Output the (X, Y) coordinate of the center of the cell containing the given text.  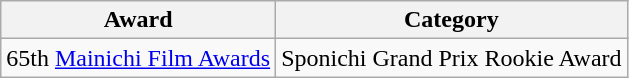
Category (452, 20)
Award (138, 20)
65th Mainichi Film Awards (138, 58)
Sponichi Grand Prix Rookie Award (452, 58)
